Provide the (X, Y) coordinate of the cell's center where the given text is located.  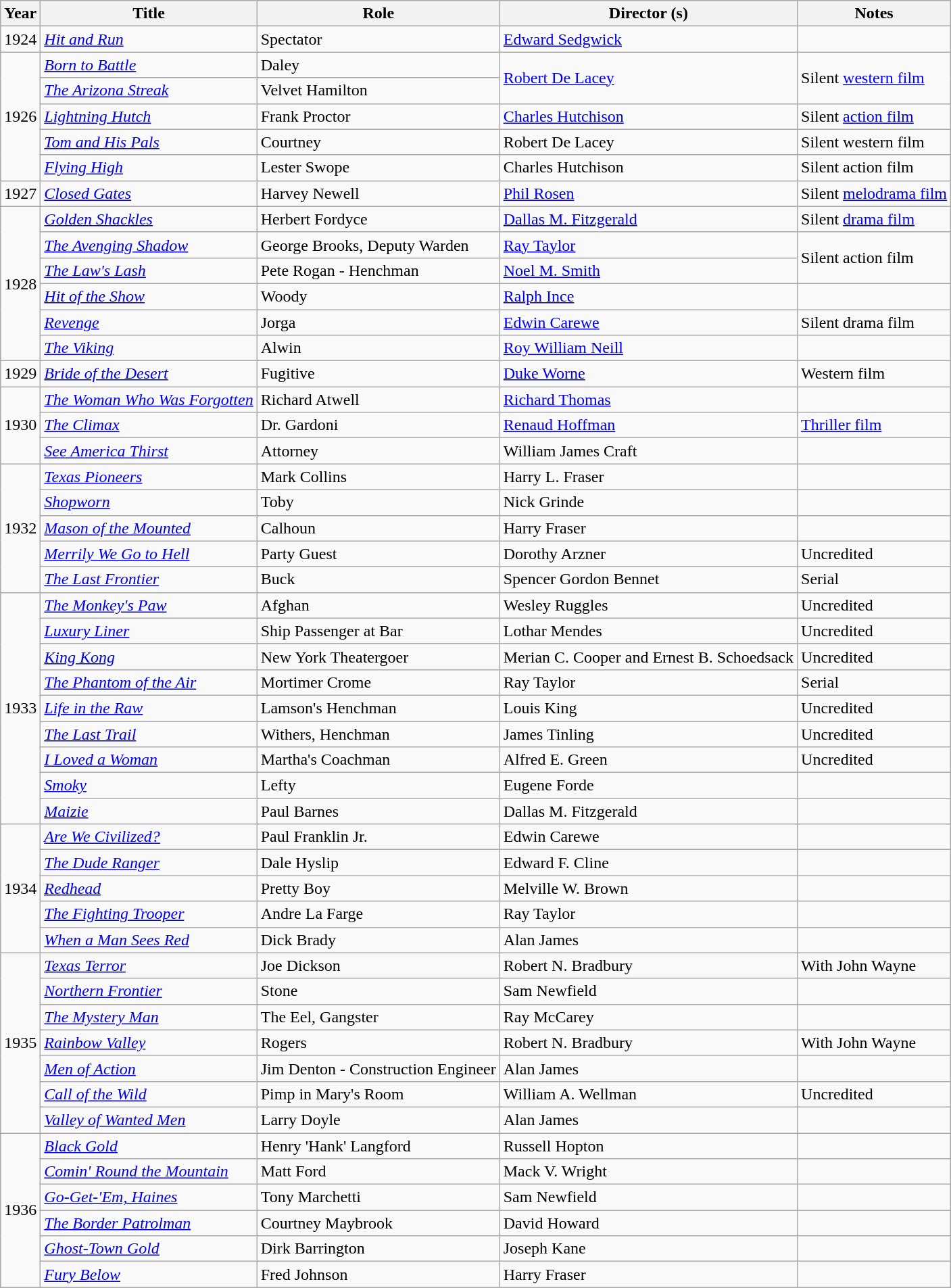
Hit and Run (149, 39)
Withers, Henchman (379, 734)
Mortimer Crome (379, 682)
Men of Action (149, 1068)
Dorothy Arzner (648, 554)
Courtney Maybrook (379, 1223)
Texas Pioneers (149, 477)
Lothar Mendes (648, 631)
Born to Battle (149, 65)
Texas Terror (149, 965)
1924 (20, 39)
Go-Get-'Em, Haines (149, 1197)
Bride of the Desert (149, 374)
Merian C. Cooper and Ernest B. Schoedsack (648, 657)
Ralph Ince (648, 296)
Party Guest (379, 554)
Edward F. Cline (648, 863)
The Climax (149, 425)
Ship Passenger at Bar (379, 631)
1926 (20, 116)
Duke Worne (648, 374)
Courtney (379, 142)
Harry L. Fraser (648, 477)
Are We Civilized? (149, 837)
Flying High (149, 168)
New York Theatergoer (379, 657)
David Howard (648, 1223)
Alfred E. Green (648, 760)
Alwin (379, 348)
Velvet Hamilton (379, 91)
Fugitive (379, 374)
Toby (379, 502)
Louis King (648, 708)
Call of the Wild (149, 1094)
Silent melodrama film (875, 193)
The Avenging Shadow (149, 245)
Closed Gates (149, 193)
Joe Dickson (379, 965)
Spencer Gordon Bennet (648, 579)
Spectator (379, 39)
Daley (379, 65)
The Last Trail (149, 734)
Maizie (149, 811)
The Monkey's Paw (149, 605)
Ray McCarey (648, 1017)
Calhoun (379, 528)
Dick Brady (379, 940)
The Law's Lash (149, 270)
Jim Denton - Construction Engineer (379, 1068)
Hit of the Show (149, 296)
Attorney (379, 451)
1930 (20, 425)
Rogers (379, 1043)
Redhead (149, 888)
Tom and His Pals (149, 142)
Edward Sedgwick (648, 39)
Notes (875, 14)
1928 (20, 283)
Dirk Barrington (379, 1249)
Valley of Wanted Men (149, 1120)
Nick Grinde (648, 502)
Matt Ford (379, 1172)
Stone (379, 991)
Frank Proctor (379, 116)
Shopworn (149, 502)
The Arizona Streak (149, 91)
The Fighting Trooper (149, 914)
Jorga (379, 323)
Richard Atwell (379, 400)
Revenge (149, 323)
1927 (20, 193)
Herbert Fordyce (379, 219)
Thriller film (875, 425)
I Loved a Woman (149, 760)
The Border Patrolman (149, 1223)
Lester Swope (379, 168)
The Eel, Gangster (379, 1017)
George Brooks, Deputy Warden (379, 245)
Dr. Gardoni (379, 425)
Ghost-Town Gold (149, 1249)
Henry 'Hank' Langford (379, 1146)
Pimp in Mary's Room (379, 1094)
Lamson's Henchman (379, 708)
Richard Thomas (648, 400)
Buck (379, 579)
Tony Marchetti (379, 1197)
Director (s) (648, 14)
Lightning Hutch (149, 116)
The Phantom of the Air (149, 682)
See America Thirst (149, 451)
Merrily We Go to Hell (149, 554)
Larry Doyle (379, 1120)
Melville W. Brown (648, 888)
The Dude Ranger (149, 863)
The Last Frontier (149, 579)
Afghan (379, 605)
The Woman Who Was Forgotten (149, 400)
Russell Hopton (648, 1146)
The Mystery Man (149, 1017)
King Kong (149, 657)
Life in the Raw (149, 708)
When a Man Sees Red (149, 940)
Luxury Liner (149, 631)
Pete Rogan - Henchman (379, 270)
William A. Wellman (648, 1094)
Joseph Kane (648, 1249)
Renaud Hoffman (648, 425)
Smoky (149, 786)
Golden Shackles (149, 219)
William James Craft (648, 451)
Mason of the Mounted (149, 528)
1932 (20, 528)
James Tinling (648, 734)
Lefty (379, 786)
Wesley Ruggles (648, 605)
Title (149, 14)
Comin' Round the Mountain (149, 1172)
Black Gold (149, 1146)
Noel M. Smith (648, 270)
Eugene Forde (648, 786)
Mark Collins (379, 477)
Role (379, 14)
Phil Rosen (648, 193)
1933 (20, 709)
Paul Barnes (379, 811)
Pretty Boy (379, 888)
Dale Hyslip (379, 863)
Mack V. Wright (648, 1172)
1929 (20, 374)
Woody (379, 296)
Rainbow Valley (149, 1043)
Martha's Coachman (379, 760)
Fred Johnson (379, 1274)
1935 (20, 1043)
Andre La Farge (379, 914)
Roy William Neill (648, 348)
Western film (875, 374)
The Viking (149, 348)
Paul Franklin Jr. (379, 837)
1936 (20, 1210)
Year (20, 14)
Harvey Newell (379, 193)
Fury Below (149, 1274)
1934 (20, 888)
Northern Frontier (149, 991)
